Identify which cell holds the provided text, then report its [X, Y] central coordinate. 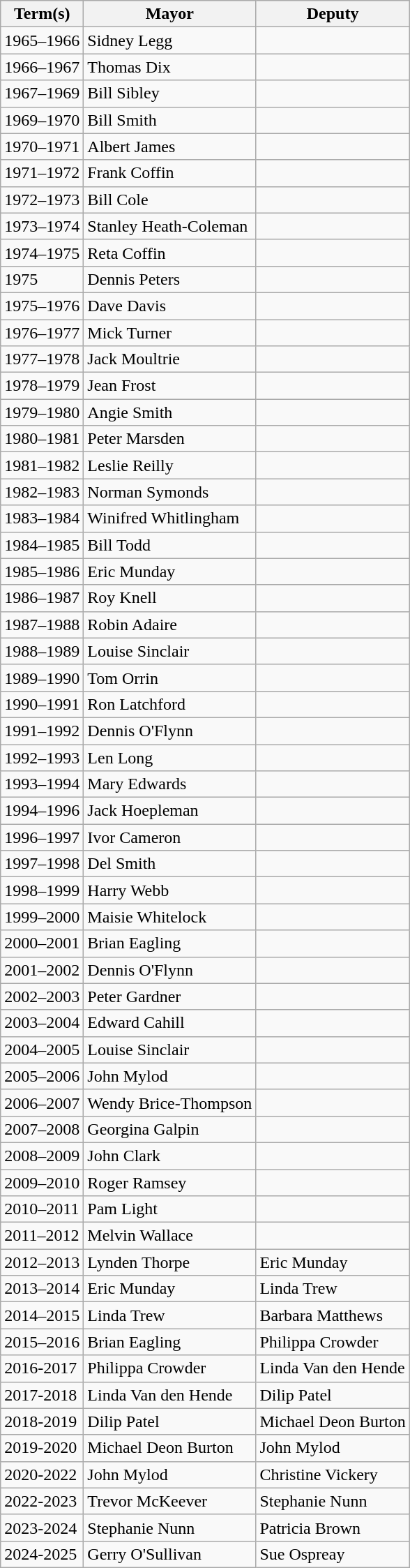
1988–1989 [42, 651]
2012–2013 [42, 1262]
Frank Coffin [170, 173]
Sue Ospreay [333, 1554]
2016-2017 [42, 1368]
Trevor McKeever [170, 1501]
2005–2006 [42, 1076]
Norman Symonds [170, 492]
1966–1967 [42, 67]
Robin Adaire [170, 625]
Jack Hoepleman [170, 811]
2010–2011 [42, 1209]
Jean Frost [170, 386]
2022-2023 [42, 1501]
Albert James [170, 147]
2013–2014 [42, 1289]
1986–1987 [42, 598]
Edward Cahill [170, 1023]
Jack Moultrie [170, 359]
Peter Marsden [170, 439]
1984–1985 [42, 545]
1999–2000 [42, 917]
1969–1970 [42, 120]
Maisie Whitelock [170, 917]
2020-2022 [42, 1474]
1972–1973 [42, 200]
2004–2005 [42, 1050]
Roy Knell [170, 598]
Peter Gardner [170, 996]
Dave Davis [170, 306]
1980–1981 [42, 439]
Harry Webb [170, 890]
1997–1998 [42, 864]
1990–1991 [42, 704]
Stanley Heath-Coleman [170, 226]
1983–1984 [42, 518]
1977–1978 [42, 359]
2017-2018 [42, 1395]
Christine Vickery [333, 1474]
2002–2003 [42, 996]
Deputy [333, 14]
Roger Ramsey [170, 1183]
Lynden Thorpe [170, 1262]
Ivor Cameron [170, 837]
Mayor [170, 14]
2000–2001 [42, 943]
2001–2002 [42, 970]
Ron Latchford [170, 704]
John Clark [170, 1156]
Patricia Brown [333, 1528]
Tom Orrin [170, 678]
Georgina Galpin [170, 1129]
1974–1975 [42, 253]
1996–1997 [42, 837]
Melvin Wallace [170, 1236]
1978–1979 [42, 386]
Del Smith [170, 864]
2018-2019 [42, 1421]
1991–1992 [42, 731]
Leslie Reilly [170, 465]
1970–1971 [42, 147]
2008–2009 [42, 1156]
1975 [42, 279]
1985–1986 [42, 572]
2014–2015 [42, 1315]
Wendy Brice-Thompson [170, 1103]
1982–1983 [42, 492]
1965–1966 [42, 40]
Gerry O'Sullivan [170, 1554]
1975–1976 [42, 306]
1981–1982 [42, 465]
2007–2008 [42, 1129]
Bill Smith [170, 120]
2011–2012 [42, 1236]
1989–1990 [42, 678]
2006–2007 [42, 1103]
2003–2004 [42, 1023]
1979–1980 [42, 412]
1998–1999 [42, 890]
Bill Todd [170, 545]
Bill Sibley [170, 94]
1971–1972 [42, 173]
Barbara Matthews [333, 1315]
Reta Coffin [170, 253]
Mick Turner [170, 333]
1993–1994 [42, 784]
Thomas Dix [170, 67]
Term(s) [42, 14]
Mary Edwards [170, 784]
Sidney Legg [170, 40]
2019-2020 [42, 1448]
Pam Light [170, 1209]
1994–1996 [42, 811]
Len Long [170, 757]
2015–2016 [42, 1342]
2023-2024 [42, 1528]
Winifred Whitlingham [170, 518]
Dennis Peters [170, 279]
1992–1993 [42, 757]
1976–1977 [42, 333]
2009–2010 [42, 1183]
Bill Cole [170, 200]
1973–1974 [42, 226]
1987–1988 [42, 625]
1967–1969 [42, 94]
Angie Smith [170, 412]
2024-2025 [42, 1554]
